Determine the [X, Y] coordinate at the center of the cell enclosing the given text.  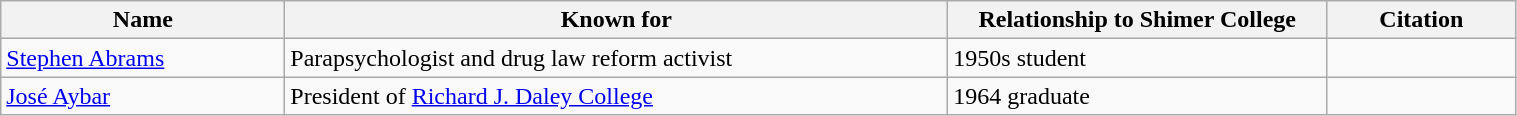
Relationship to Shimer College [1138, 20]
Stephen Abrams [143, 58]
Parapsychologist and drug law reform activist [616, 58]
Known for [616, 20]
1950s student [1138, 58]
1964 graduate [1138, 96]
Citation [1422, 20]
President of Richard J. Daley College [616, 96]
José Aybar [143, 96]
Name [143, 20]
